Return (X, Y) of the center of cell containing provided text 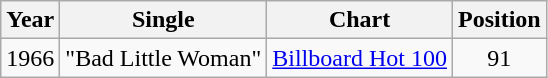
Year (30, 20)
1966 (30, 58)
Chart (360, 20)
91 (499, 58)
Position (499, 20)
Single (164, 20)
"Bad Little Woman" (164, 58)
Billboard Hot 100 (360, 58)
